Capture the cell that displays the provided text and extract its (x, y) central coordinate. 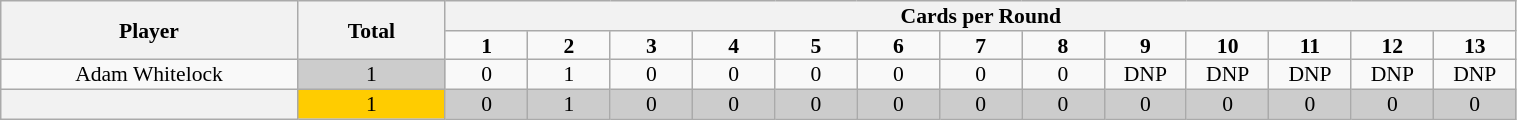
13 (1474, 46)
7 (980, 46)
5 (816, 46)
10 (1227, 46)
2 (569, 46)
9 (1145, 46)
3 (651, 46)
Cards per Round (980, 16)
8 (1063, 46)
12 (1392, 46)
6 (898, 46)
Total (371, 30)
Player (149, 30)
Adam Whitelock (149, 75)
4 (733, 46)
11 (1310, 46)
